Return (X, Y) of the center of cell containing provided text 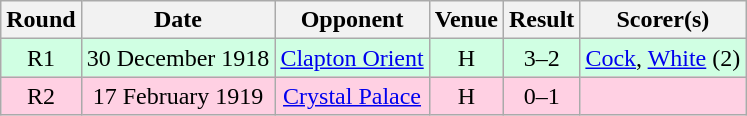
Venue (466, 20)
3–2 (541, 58)
Crystal Palace (352, 96)
R1 (41, 58)
R2 (41, 96)
Clapton Orient (352, 58)
Scorer(s) (663, 20)
30 December 1918 (178, 58)
Cock, White (2) (663, 58)
Opponent (352, 20)
Date (178, 20)
17 February 1919 (178, 96)
Result (541, 20)
0–1 (541, 96)
Round (41, 20)
